Find where the given text appears and provide that cell's center as (X, Y) coordinate. 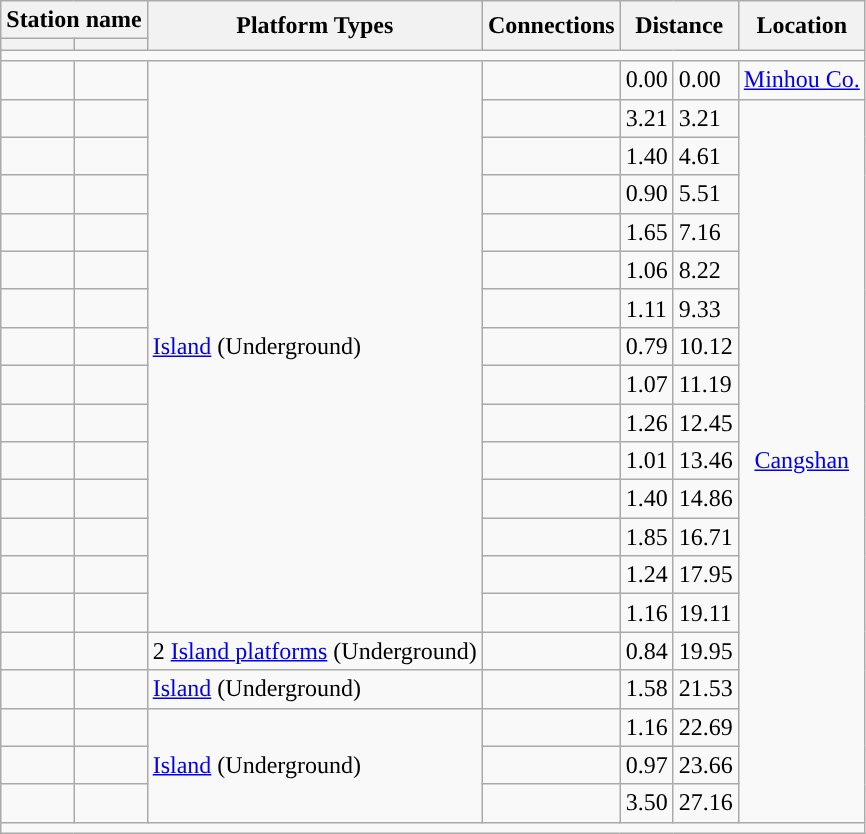
Connections (551, 26)
13.46 (706, 461)
0.90 (646, 194)
Station name (74, 20)
1.07 (646, 384)
21.53 (706, 689)
5.51 (706, 194)
1.11 (646, 308)
14.86 (706, 499)
Location (802, 26)
1.26 (646, 423)
Distance (679, 26)
12.45 (706, 423)
1.65 (646, 232)
1.58 (646, 689)
11.19 (706, 384)
17.95 (706, 575)
19.11 (706, 613)
4.61 (706, 156)
1.24 (646, 575)
Platform Types (314, 26)
9.33 (706, 308)
7.16 (706, 232)
0.97 (646, 765)
2 Island platforms (Underground) (314, 651)
23.66 (706, 765)
0.79 (646, 346)
10.12 (706, 346)
Minhou Co. (802, 80)
1.06 (646, 270)
3.50 (646, 803)
1.01 (646, 461)
19.95 (706, 651)
1.85 (646, 537)
27.16 (706, 803)
22.69 (706, 727)
8.22 (706, 270)
16.71 (706, 537)
0.84 (646, 651)
Cangshan (802, 460)
